Search for the cell housing the specified text and yield its [x, y] center coordinate. 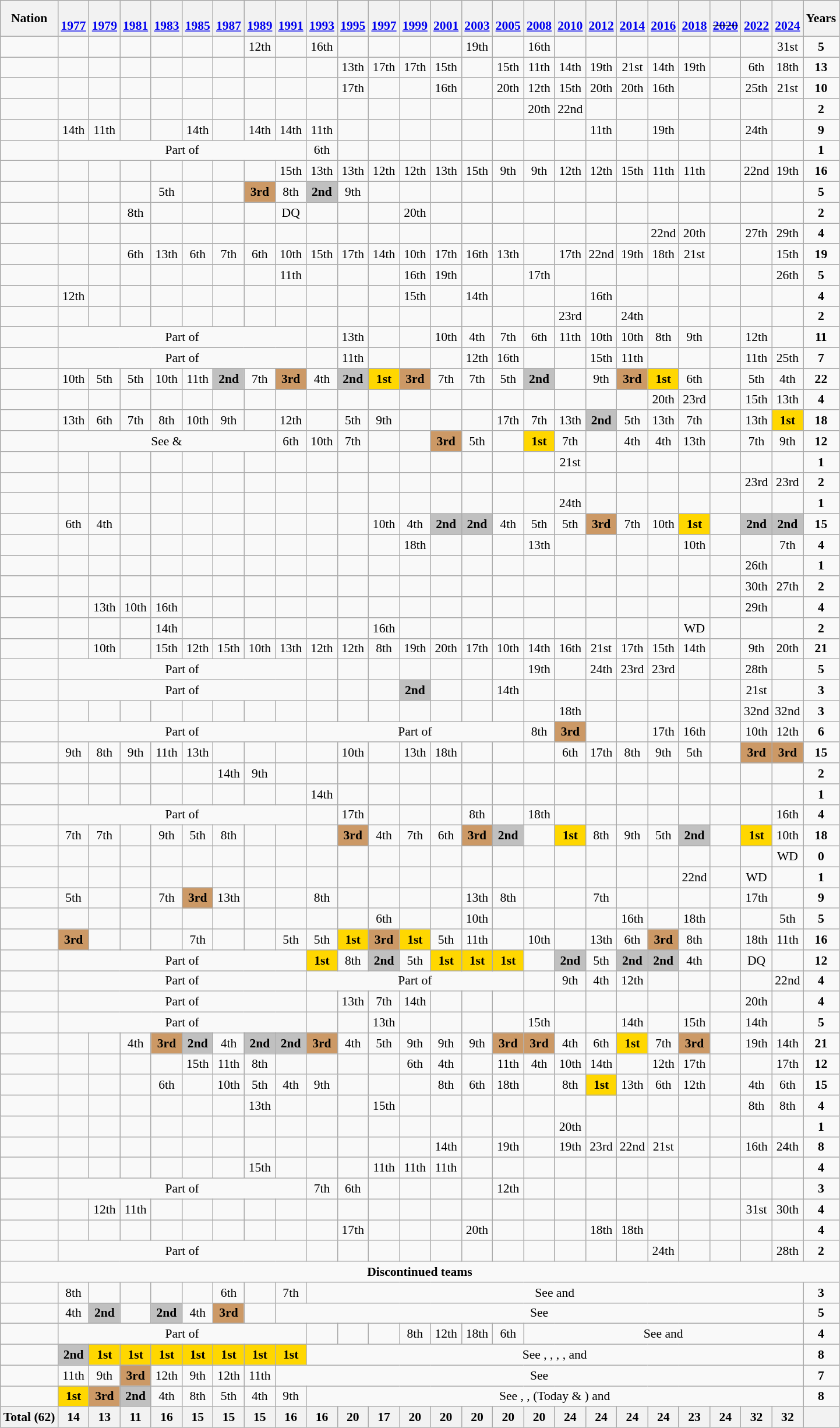
1983 [167, 19]
See , , (Today & ) and [555, 1397]
1999 [415, 19]
Discontinued teams [419, 1272]
2005 [508, 19]
1981 [135, 19]
6 [821, 732]
2016 [663, 19]
1977 [73, 19]
14 [73, 1418]
Total (62) [29, 1418]
1989 [260, 19]
2018 [694, 19]
2022 [756, 19]
2010 [570, 19]
17 [383, 1418]
1993 [322, 19]
23 [694, 1418]
2024 [788, 19]
0 [821, 857]
2008 [539, 19]
2014 [633, 19]
2001 [446, 19]
1979 [105, 19]
2003 [477, 19]
1997 [383, 19]
Nation [29, 19]
10 [821, 89]
1991 [290, 19]
1995 [353, 19]
22 [821, 379]
1987 [228, 19]
Years [821, 19]
2012 [601, 19]
See , , , , and [555, 1355]
19 [821, 255]
2020 [726, 19]
See & [167, 441]
1985 [198, 19]
